For the text-containing cell, return its midpoint in (X, Y) coordinate format. 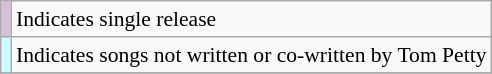
Indicates single release (252, 19)
Indicates songs not written or co-written by Tom Petty (252, 55)
